Capture the cell that displays the provided text and extract its [x, y] central coordinate. 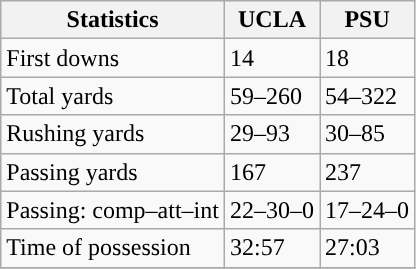
18 [368, 58]
59–260 [272, 96]
22–30–0 [272, 210]
167 [272, 172]
First downs [113, 58]
Total yards [113, 96]
Statistics [113, 20]
27:03 [368, 248]
14 [272, 58]
UCLA [272, 20]
Time of possession [113, 248]
29–93 [272, 134]
Passing yards [113, 172]
PSU [368, 20]
Passing: comp–att–int [113, 210]
Rushing yards [113, 134]
237 [368, 172]
54–322 [368, 96]
32:57 [272, 248]
30–85 [368, 134]
17–24–0 [368, 210]
